Output the (x, y) coordinate of the center of the cell containing the given text.  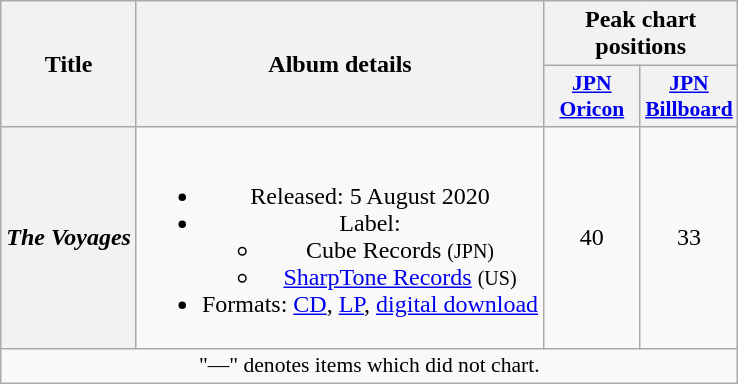
The Voyages (69, 238)
JPNOricon (592, 96)
Title (69, 64)
40 (592, 238)
Album details (340, 64)
"—" denotes items which did not chart. (370, 366)
33 (689, 238)
Peak chart positions (641, 34)
Released: 5 August 2020Label:Cube Records (JPN)SharpTone Records (US)Formats: CD, LP, digital download (340, 238)
JPNBillboard (689, 96)
